Return the (X, Y) coordinate for the center point of the cell that contains the specified text.  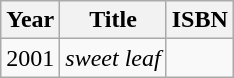
sweet leaf (113, 58)
2001 (30, 58)
ISBN (200, 20)
Title (113, 20)
Year (30, 20)
